Return the (X, Y) coordinate for the center point of the cell that contains the specified text.  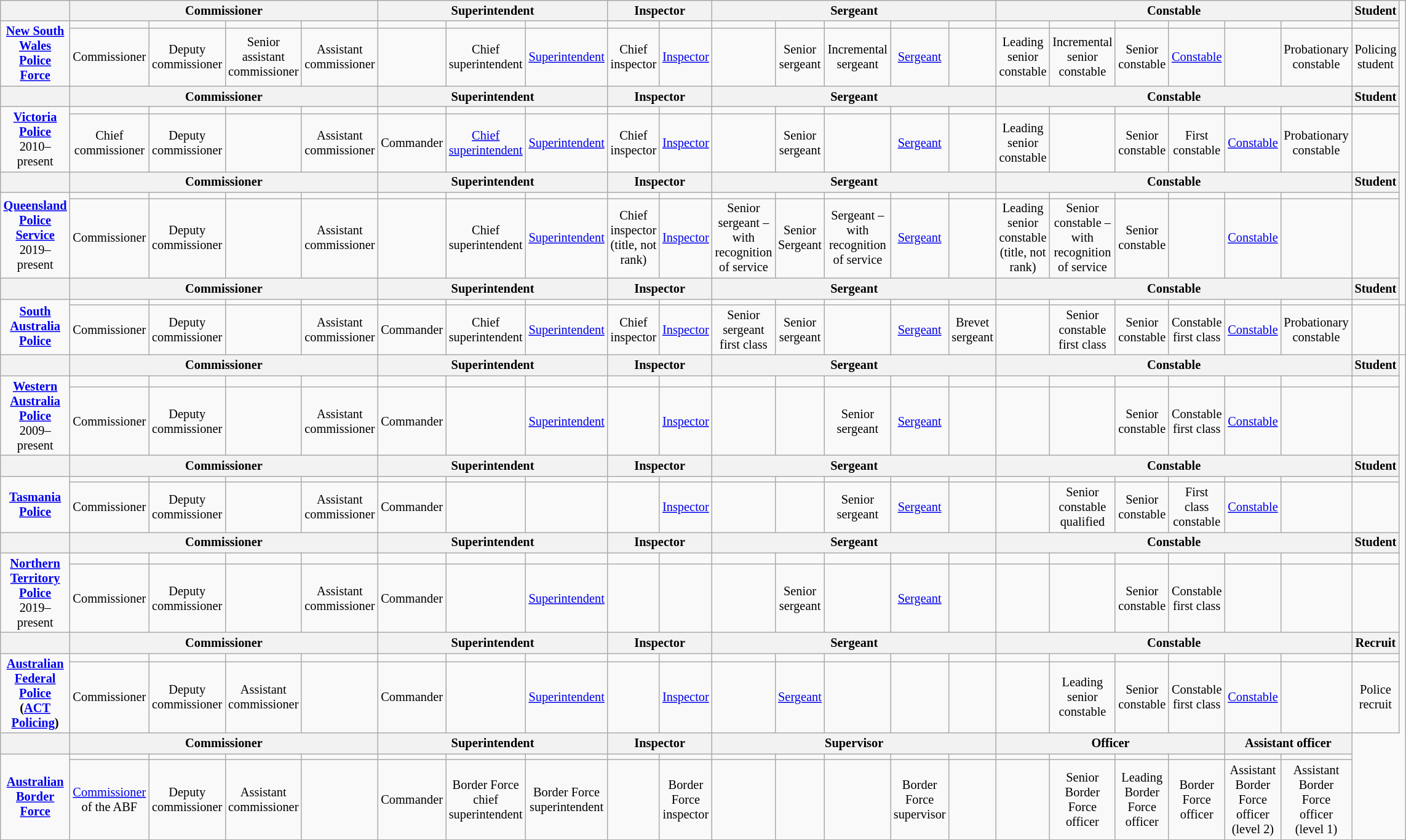
Assistant officer (1288, 743)
Seniorconstablefirst class (1082, 330)
Policerecruit (1376, 697)
Senior Border Force officer (1082, 800)
Officer (1111, 743)
SeniorSergeant (800, 239)
Sergeant – with recognition of service (857, 239)
Senior constable – with recognition of service (1082, 239)
Assistant Border Force officer (level 1) (1316, 800)
Brevetsergeant (972, 330)
Seniorsergeantfirst class (744, 330)
Recruit (1376, 643)
Senior sergeant – with recognition of service (744, 239)
New South WalesPolice Force (36, 53)
Queensland Police Service2019–present (36, 235)
South Australia Police (36, 327)
Border Force inspector (686, 800)
Tasmania Police (36, 504)
Incrementalsergeant (857, 57)
Probationaryconstable (1316, 330)
Seniorassistantcommissioner (263, 57)
Border Force superintendent (567, 800)
Leading Border Force officer (1142, 800)
Supervisor (854, 743)
Assistant Border Force officer (level 2) (1252, 800)
Seniorconstablequalified (1082, 507)
Chief inspector (title, not rank) (633, 239)
Border Force supervisor (920, 800)
Firstclassconstable (1197, 507)
Western Australia Police2009–present (36, 416)
Border Force chief superintendent (486, 800)
Australian Border Force (36, 797)
Chiefcommissioner (109, 143)
Policing student (1376, 57)
Firstconstable (1197, 143)
Australian Federal Police(ACT Policing) (36, 694)
Commissioner of the ABF (109, 800)
Leading senior constable (title, not rank) (1023, 239)
Incrementalseniorconstable (1082, 57)
Northern Territory Police2019–present (36, 593)
Senior constable (1142, 330)
Victoria Police2010–present (36, 140)
Border Force officer (1197, 800)
